Return [X, Y] of the center of cell containing provided text 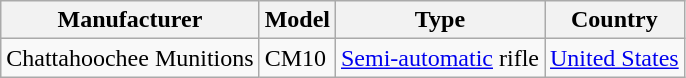
Country [614, 20]
Chattahoochee Munitions [130, 58]
United States [614, 58]
Model [297, 20]
Semi-automatic rifle [440, 58]
Type [440, 20]
Manufacturer [130, 20]
CM10 [297, 58]
